Search for the cell housing the specified text and yield its [x, y] center coordinate. 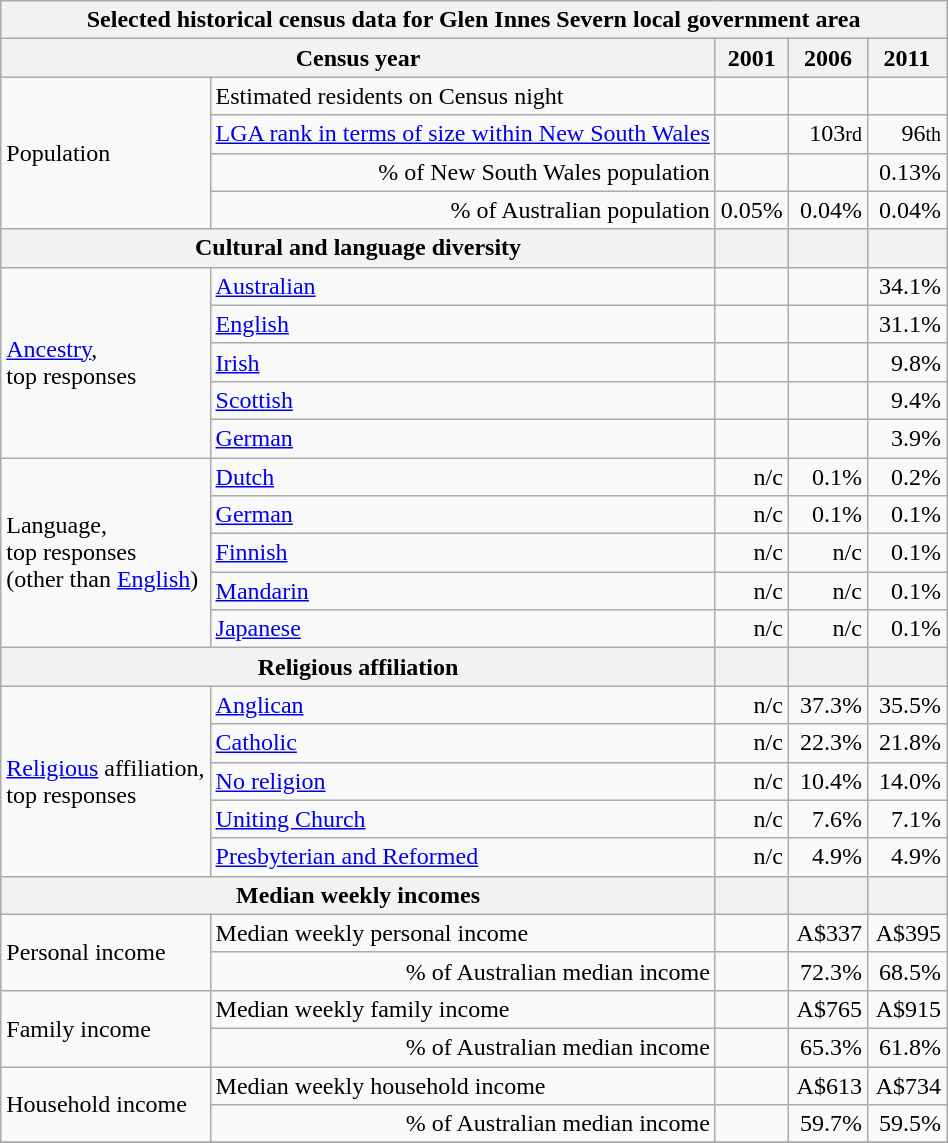
3.9% [906, 438]
% of Australian population [462, 210]
65.3% [828, 1047]
2006 [828, 58]
72.3% [828, 971]
35.5% [906, 705]
2001 [752, 58]
103rd [828, 134]
22.3% [828, 743]
Uniting Church [462, 819]
37.3% [828, 705]
English [462, 324]
68.5% [906, 971]
31.1% [906, 324]
59.7% [828, 1124]
Scottish [462, 400]
34.1% [906, 286]
Median weekly personal income [462, 933]
Population [106, 153]
7.1% [906, 819]
0.05% [752, 210]
Median weekly family income [462, 1009]
14.0% [906, 781]
A$337 [828, 933]
Census year [358, 58]
Japanese [462, 629]
Cultural and language diversity [358, 248]
10.4% [828, 781]
Median weekly household income [462, 1085]
Household income [106, 1104]
% of New South Wales population [462, 172]
Selected historical census data for Glen Innes Severn local government area [474, 20]
LGA rank in terms of size within New South Wales [462, 134]
A$734 [906, 1085]
No religion [462, 781]
9.8% [906, 362]
9.4% [906, 400]
Family income [106, 1028]
Personal income [106, 952]
Median weekly incomes [358, 895]
Irish [462, 362]
7.6% [828, 819]
Dutch [462, 477]
96th [906, 134]
Estimated residents on Census night [462, 96]
2011 [906, 58]
Religious affiliation,top responses [106, 781]
Ancestry,top responses [106, 362]
0.2% [906, 477]
Mandarin [462, 591]
A$613 [828, 1085]
Language,top responses(other than English) [106, 553]
21.8% [906, 743]
59.5% [906, 1124]
A$395 [906, 933]
Catholic [462, 743]
Australian [462, 286]
Presbyterian and Reformed [462, 857]
Finnish [462, 553]
Anglican [462, 705]
Religious affiliation [358, 667]
A$915 [906, 1009]
0.13% [906, 172]
A$765 [828, 1009]
61.8% [906, 1047]
